Locate the cell with the specified text and output its [X, Y] center coordinate. 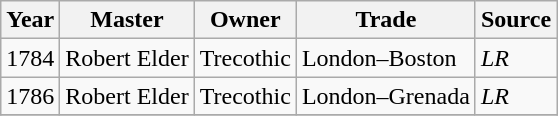
Year [30, 20]
Source [516, 20]
1786 [30, 96]
London–Boston [386, 58]
Owner [245, 20]
London–Grenada [386, 96]
Trade [386, 20]
Master [127, 20]
1784 [30, 58]
